Return the (x, y) coordinate for the center point of the cell that contains the specified text.  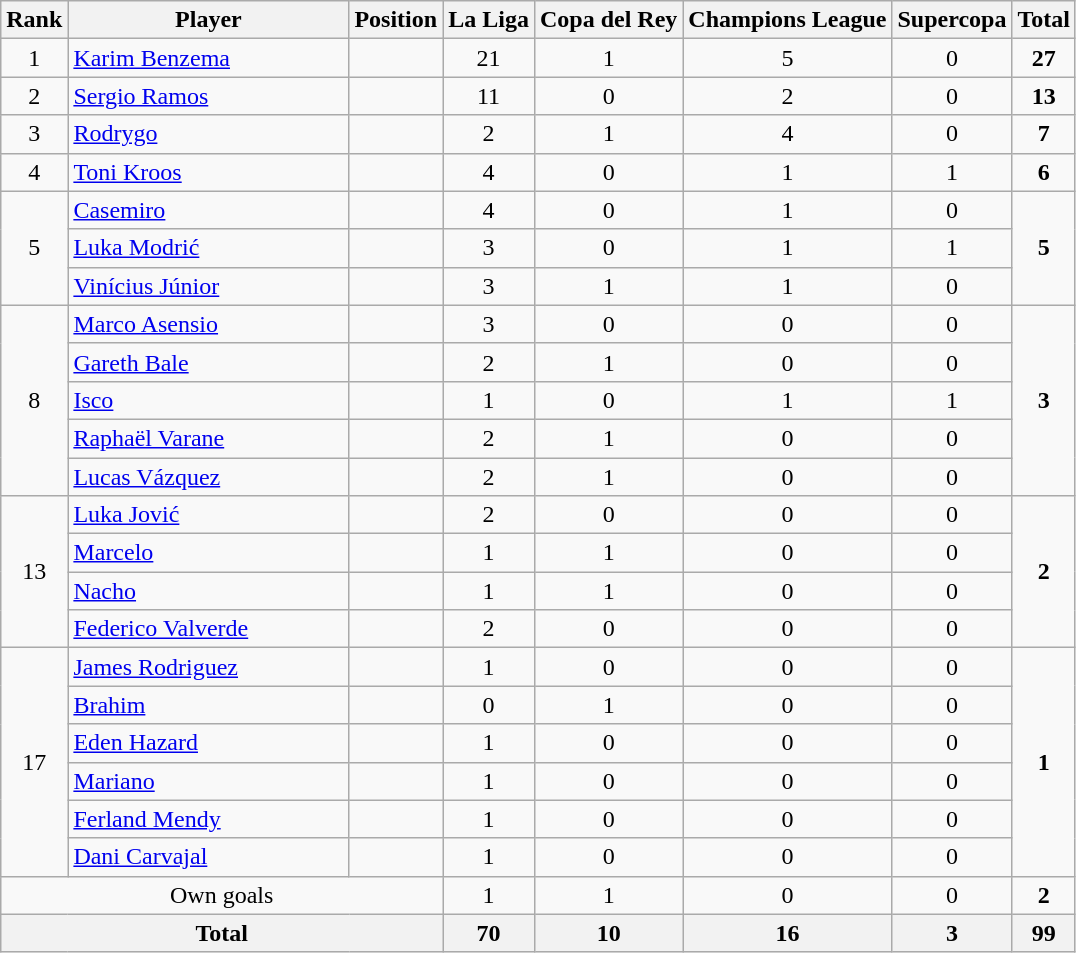
17 (34, 762)
Player (208, 20)
Brahim (208, 705)
Gareth Bale (208, 362)
7 (1044, 134)
70 (489, 933)
Own goals (222, 895)
99 (1044, 933)
11 (489, 96)
16 (788, 933)
Karim Benzema (208, 58)
Dani Carvajal (208, 857)
Sergio Ramos (208, 96)
8 (34, 400)
Nacho (208, 591)
Champions League (788, 20)
27 (1044, 58)
Marco Asensio (208, 324)
James Rodriguez (208, 667)
Luka Jović (208, 515)
Toni Kroos (208, 172)
La Liga (489, 20)
Marcelo (208, 553)
Ferland Mendy (208, 819)
10 (608, 933)
Raphaël Varane (208, 438)
Lucas Vázquez (208, 477)
Position (396, 20)
Casemiro (208, 210)
21 (489, 58)
6 (1044, 172)
Copa del Rey (608, 20)
Eden Hazard (208, 743)
Rodrygo (208, 134)
Supercopa (952, 20)
Isco (208, 400)
Vinícius Júnior (208, 286)
Luka Modrić (208, 248)
Mariano (208, 781)
Federico Valverde (208, 629)
Rank (34, 20)
